Determine the (x, y) coordinate at the center of the cell enclosing the given text.  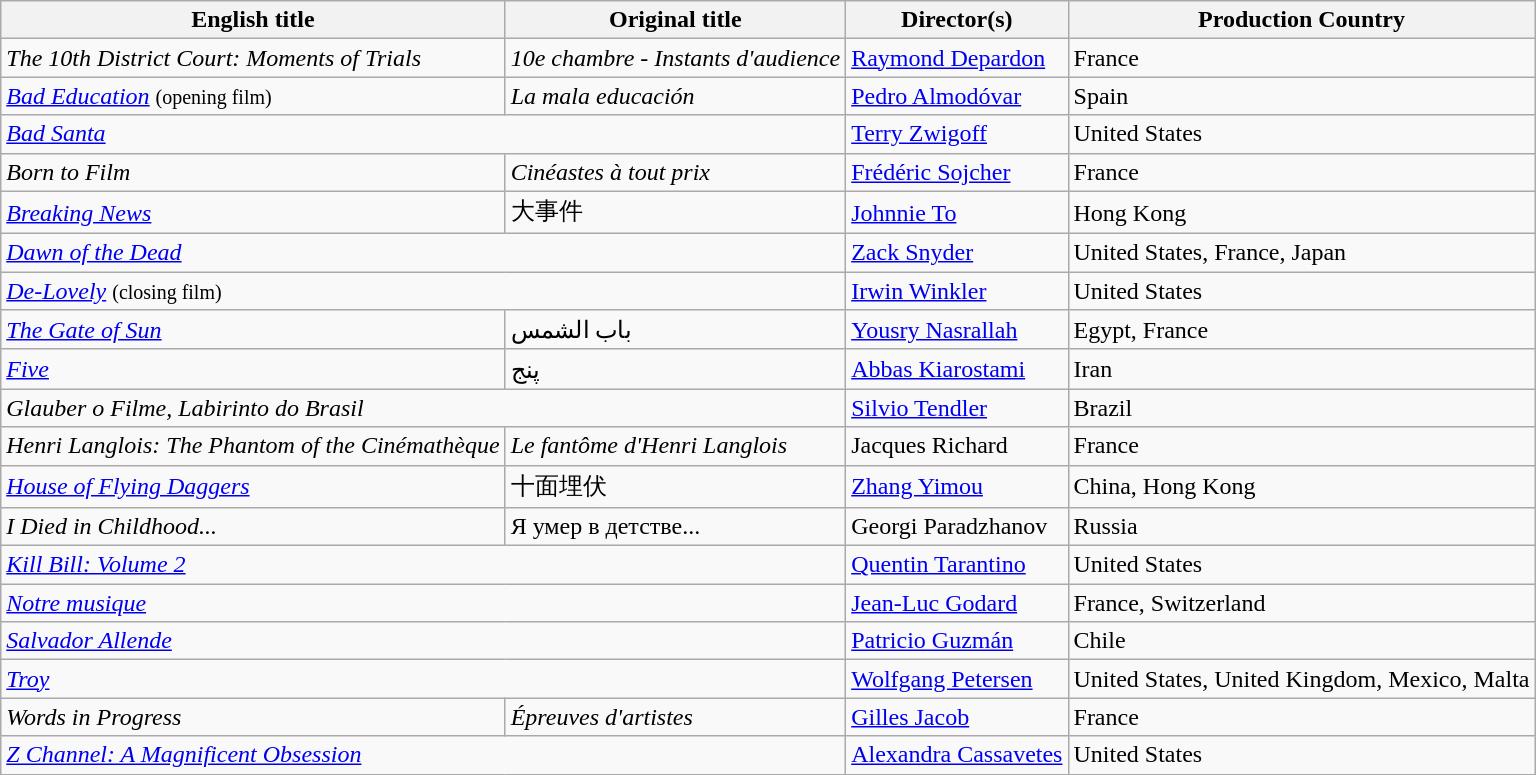
Silvio Tendler (957, 408)
Brazil (1302, 408)
大事件 (676, 212)
Wolfgang Petersen (957, 679)
La mala educación (676, 96)
Abbas Kiarostami (957, 369)
Z Channel: A Magnificent Obsession (424, 755)
Original title (676, 20)
Notre musique (424, 603)
十面埋伏 (676, 486)
Chile (1302, 641)
Irwin Winkler (957, 291)
Zack Snyder (957, 253)
Dawn of the Dead (424, 253)
Johnnie To (957, 212)
The Gate of Sun (253, 330)
France, Switzerland (1302, 603)
Henri Langlois: The Phantom of the Cinémathèque (253, 446)
Bad Education (opening film) (253, 96)
Five (253, 369)
Hong Kong (1302, 212)
De-Lovely (closing film) (424, 291)
Pedro Almodóvar (957, 96)
House of Flying Daggers (253, 486)
Bad Santa (424, 134)
Breaking News (253, 212)
Quentin Tarantino (957, 565)
Alexandra Cassavetes (957, 755)
Terry Zwigoff (957, 134)
Director(s) (957, 20)
Épreuves d'artistes (676, 717)
Russia (1302, 527)
English title (253, 20)
پنج (676, 369)
I Died in Childhood... (253, 527)
United States, United Kingdom, Mexico, Malta (1302, 679)
Я умер в детстве... (676, 527)
Zhang Yimou (957, 486)
United States, France, Japan (1302, 253)
Spain (1302, 96)
Georgi Paradzhanov (957, 527)
Jean-Luc Godard (957, 603)
Cinéastes à tout prix (676, 172)
Raymond Depardon (957, 58)
Iran (1302, 369)
Gilles Jacob (957, 717)
Jacques Richard (957, 446)
Born to Film (253, 172)
Troy (424, 679)
Patricio Guzmán (957, 641)
Frédéric Sojcher (957, 172)
10e chambre - Instants d'audience (676, 58)
Words in Progress (253, 717)
Glauber o Filme, Labirinto do Brasil (424, 408)
باب الشمس (676, 330)
Egypt, France (1302, 330)
Kill Bill: Volume 2 (424, 565)
Le fantôme d'Henri Langlois (676, 446)
Salvador Allende (424, 641)
Production Country (1302, 20)
China, Hong Kong (1302, 486)
The 10th District Court: Moments of Trials (253, 58)
Yousry Nasrallah (957, 330)
